Locate the cell with the specified text and output its (x, y) center coordinate. 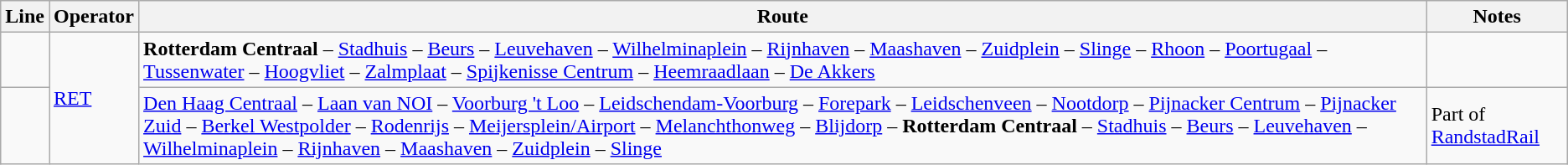
RET (94, 99)
Line (25, 17)
Operator (94, 17)
Part of RandstadRail (1497, 126)
Route (783, 17)
Notes (1497, 17)
